Output the [x, y] coordinate of the center of the cell containing the given text.  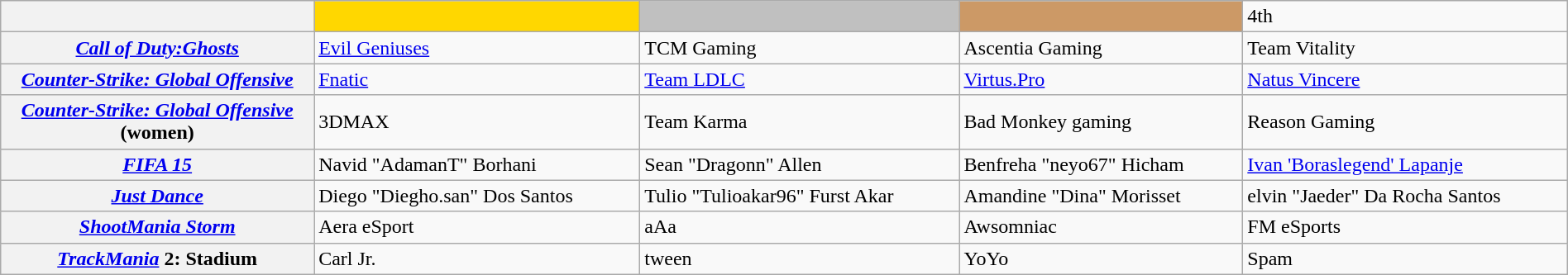
Virtus.Pro [1102, 79]
Ivan 'Boraslegend' Lapanje [1405, 164]
Awsomniac [1102, 227]
Amandine "Dina" Morisset [1102, 196]
Benfreha "neyo67" Hicham [1102, 164]
Navid "AdamanT" Borhani [477, 164]
Sean "Dragonn" Allen [800, 164]
Diego "Diegho.san" Dos Santos [477, 196]
YoYo [1102, 258]
aAa [800, 227]
FM eSports [1405, 227]
Natus Vincere [1405, 79]
3DMAX [477, 122]
FIFA 15 [157, 164]
Just Dance [157, 196]
Team LDLC [800, 79]
Spam [1405, 258]
Call of Duty:Ghosts [157, 48]
4th [1405, 17]
Counter-Strike: Global Offensive [157, 79]
elvin "Jaeder" Da Rocha Santos [1405, 196]
Reason Gaming [1405, 122]
ShootMania Storm [157, 227]
Aera eSport [477, 227]
tween [800, 258]
Bad Monkey gaming [1102, 122]
Team Karma [800, 122]
Team Vitality [1405, 48]
TCM Gaming [800, 48]
Fnatic [477, 79]
Tulio "Tulioakar96" Furst Akar [800, 196]
Counter-Strike: Global Offensive (women) [157, 122]
TrackMania 2: Stadium [157, 258]
Carl Jr. [477, 258]
Evil Geniuses [477, 48]
Ascentia Gaming [1102, 48]
